Search for the cell housing the specified text and yield its (X, Y) center coordinate. 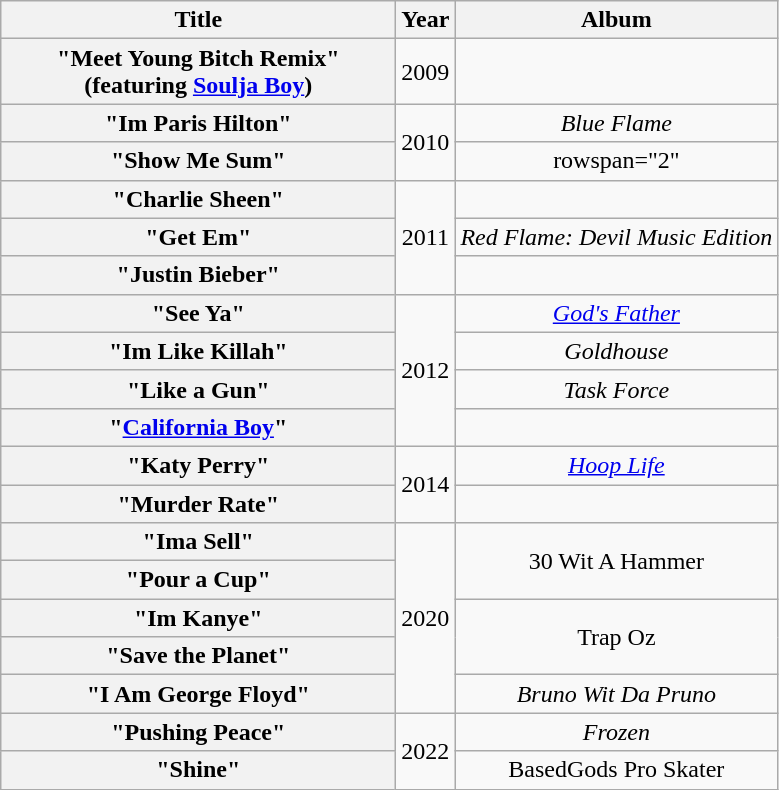
"Show Me Sum" (198, 161)
2011 (426, 237)
"I Am George Floyd" (198, 694)
"Im Like Killah" (198, 351)
Goldhouse (616, 351)
Task Force (616, 389)
"Pushing Peace" (198, 732)
"See Ya" (198, 313)
"Get Em" (198, 237)
Title (198, 20)
"Im Kanye" (198, 618)
2020 (426, 618)
Red Flame: Devil Music Edition (616, 237)
Album (616, 20)
"Ima Sell" (198, 542)
"Im Paris Hilton" (198, 123)
"Shine" (198, 770)
"Save the Planet" (198, 656)
2012 (426, 370)
"Pour a Cup" (198, 580)
"Charlie Sheen" (198, 199)
2022 (426, 751)
Blue Flame (616, 123)
"Justin Bieber" (198, 275)
BasedGods Pro Skater (616, 770)
"California Boy" (198, 427)
2010 (426, 142)
Frozen (616, 732)
2014 (426, 484)
"Murder Rate" (198, 503)
"Meet Young Bitch Remix"(featuring Soulja Boy) (198, 72)
rowspan="2" (616, 161)
2009 (426, 72)
30 Wit A Hammer (616, 561)
Year (426, 20)
"Katy Perry" (198, 465)
Bruno Wit Da Pruno (616, 694)
Hoop Life (616, 465)
God's Father (616, 313)
Trap Oz (616, 637)
"Like a Gun" (198, 389)
